Scan for the cell matching the given text and deliver its [X, Y] coordinate at center. 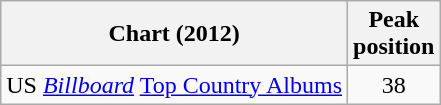
US Billboard Top Country Albums [174, 85]
Chart (2012) [174, 34]
Peakposition [394, 34]
38 [394, 85]
